Pinpoint the cell where the given text exists, returning its [X, Y] midpoint coordinate. 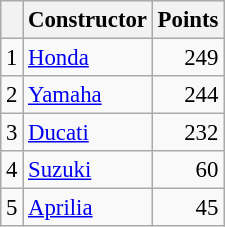
Honda [88, 58]
Constructor [88, 20]
45 [188, 208]
Aprilia [88, 208]
4 [12, 170]
Points [188, 20]
60 [188, 170]
232 [188, 133]
5 [12, 208]
Yamaha [88, 95]
Suzuki [88, 170]
3 [12, 133]
Ducati [88, 133]
1 [12, 58]
2 [12, 95]
244 [188, 95]
249 [188, 58]
